Capture the cell that displays the provided text and extract its (x, y) central coordinate. 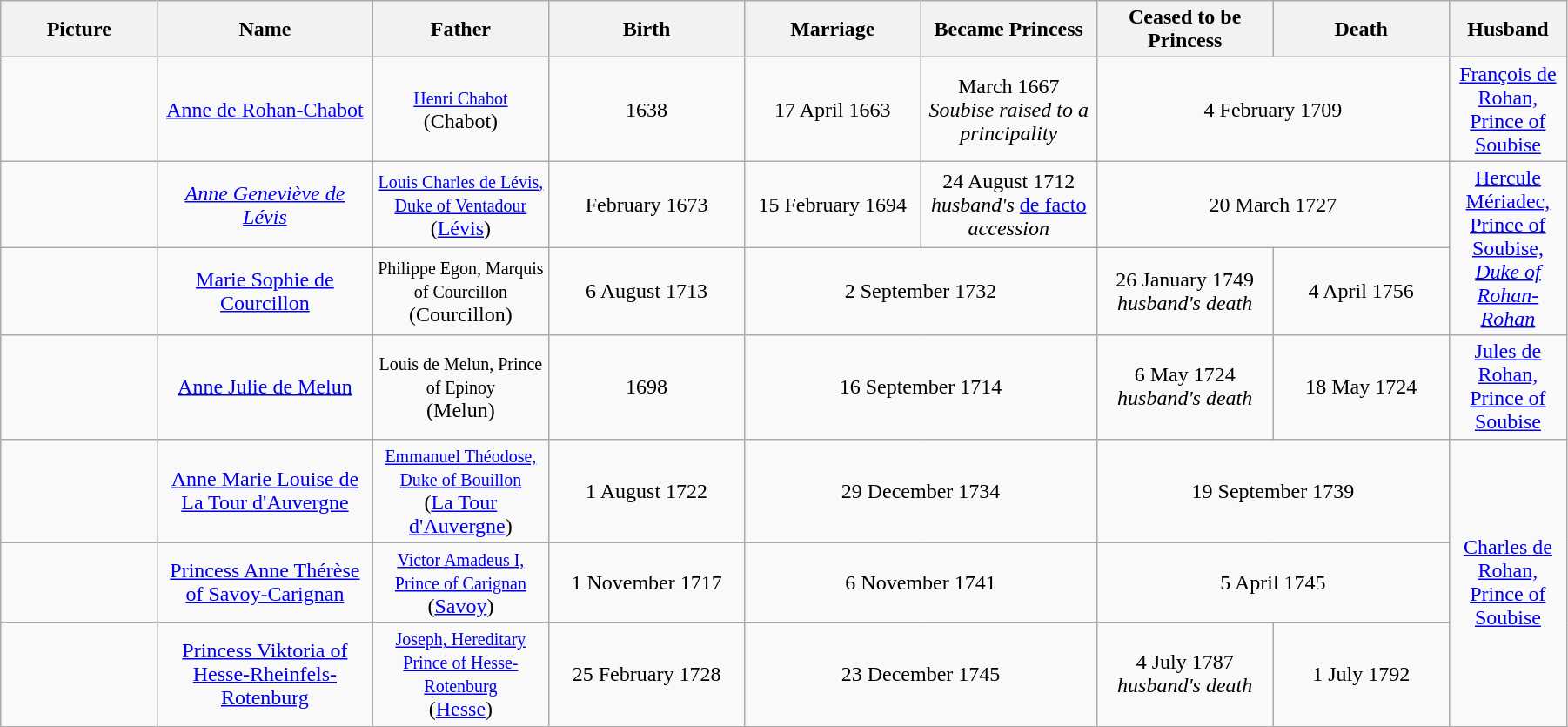
Joseph, Hereditary Prince of Hesse-Rotenburg (Hesse) (460, 674)
Death (1361, 30)
François de Rohan, Prince of Soubise (1507, 110)
Princess Anne Thérèse of Savoy-Carignan (265, 582)
Marriage (833, 30)
1 November 1717 (647, 582)
Became Princess (1008, 30)
5 April 1745 (1272, 582)
6 August 1713 (647, 292)
Jules de Rohan, Prince of Soubise (1507, 387)
4 February 1709 (1272, 110)
Emmanuel Théodose, Duke of Bouillon (La Tour d'Auvergne) (460, 491)
18 May 1724 (1361, 387)
6 November 1741 (921, 582)
1 July 1792 (1361, 674)
Ceased to be Princess (1184, 30)
Philippe Egon, Marquis of Courcillon (Courcillon) (460, 292)
Charles de Rohan, Prince of Soubise (1507, 582)
16 September 1714 (921, 387)
Anne Geneviève de Lévis (265, 205)
Marie Sophie de Courcillon (265, 292)
4 April 1756 (1361, 292)
Anne Julie de Melun (265, 387)
Hercule Mériadec, Prince of Soubise, Duke of Rohan-Rohan (1507, 248)
Anne Marie Louise de La Tour d'Auvergne (265, 491)
Louis de Melun, Prince of Epinoy (Melun) (460, 387)
1 August 1722 (647, 491)
1698 (647, 387)
25 February 1728 (647, 674)
6 May 1724husband's death (1184, 387)
Picture (79, 30)
24 August 1712husband's de facto accession (1008, 205)
Princess Viktoria of Hesse-Rheinfels-Rotenburg (265, 674)
February 1673 (647, 205)
29 December 1734 (921, 491)
17 April 1663 (833, 110)
Husband (1507, 30)
Name (265, 30)
2 September 1732 (921, 292)
4 July 1787 husband's death (1184, 674)
15 February 1694 (833, 205)
1638 (647, 110)
March 1667Soubise raised to a principality (1008, 110)
Victor Amadeus I, Prince of Carignan (Savoy) (460, 582)
Father (460, 30)
Henri Chabot (Chabot) (460, 110)
Louis Charles de Lévis, Duke of Ventadour (Lévis) (460, 205)
Birth (647, 30)
Anne de Rohan-Chabot (265, 110)
26 January 1749husband's death (1184, 292)
19 September 1739 (1272, 491)
20 March 1727 (1272, 205)
23 December 1745 (921, 674)
